Detect which cell encompasses the target text, then output its [X, Y] center coordinate. 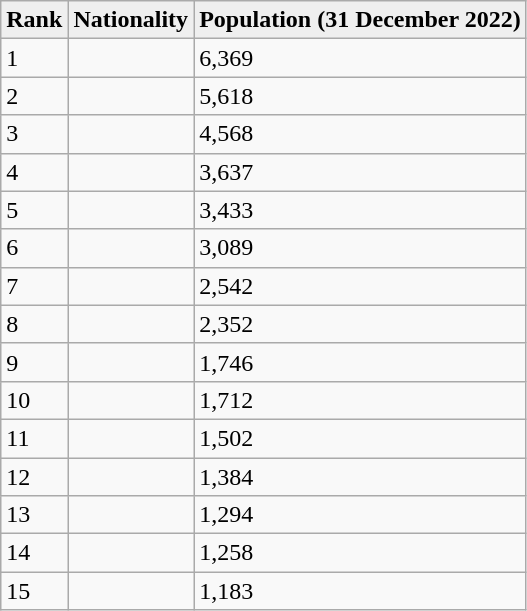
3,433 [360, 210]
7 [34, 286]
1 [34, 58]
4 [34, 172]
1,183 [360, 591]
8 [34, 324]
3,089 [360, 248]
Population (31 December 2022) [360, 20]
6,369 [360, 58]
Nationality [131, 20]
1,384 [360, 477]
10 [34, 400]
3 [34, 134]
15 [34, 591]
6 [34, 248]
1,294 [360, 515]
3,637 [360, 172]
2,352 [360, 324]
2,542 [360, 286]
1,746 [360, 362]
5,618 [360, 96]
14 [34, 553]
1,502 [360, 438]
12 [34, 477]
9 [34, 362]
13 [34, 515]
Rank [34, 20]
2 [34, 96]
5 [34, 210]
4,568 [360, 134]
1,258 [360, 553]
11 [34, 438]
1,712 [360, 400]
